Search for the cell housing the specified text and yield its [x, y] center coordinate. 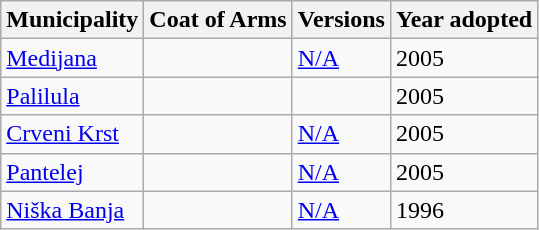
Medijana [72, 58]
1996 [464, 210]
Crveni Krst [72, 134]
Year adopted [464, 20]
Municipality [72, 20]
Coat of Arms [218, 20]
Versions [341, 20]
Palilula [72, 96]
Niška Banja [72, 210]
Pantelej [72, 172]
